Scan for the cell matching the given text and deliver its (X, Y) coordinate at center. 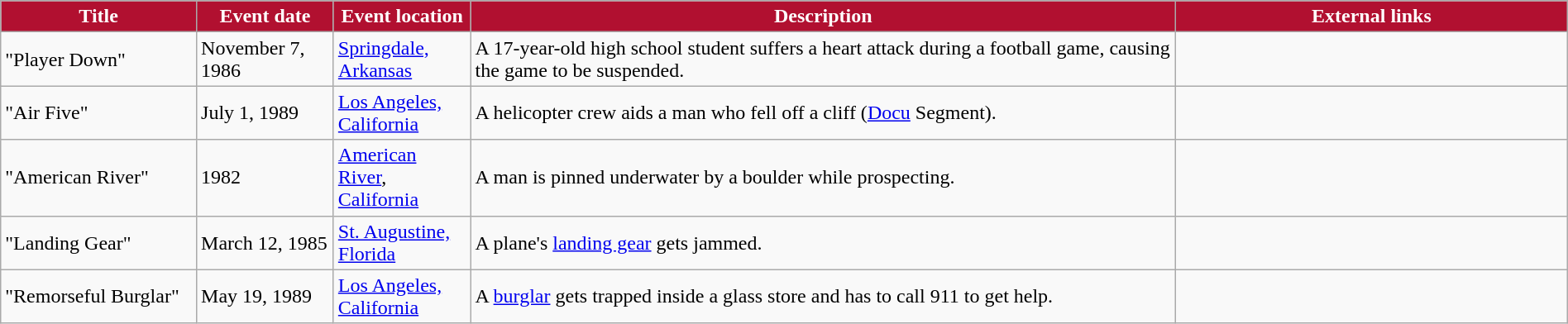
A plane's landing gear gets jammed. (824, 243)
Springdale, Arkansas (402, 60)
Title (99, 17)
"Remorseful Burglar" (99, 296)
External links (1372, 17)
Description (824, 17)
November 7, 1986 (265, 60)
A burglar gets trapped inside a glass store and has to call 911 to get help. (824, 296)
"Player Down" (99, 60)
1982 (265, 178)
"Air Five" (99, 112)
"American River" (99, 178)
Event location (402, 17)
St. Augustine, Florida (402, 243)
May 19, 1989 (265, 296)
A helicopter crew aids a man who fell off a cliff (Docu Segment). (824, 112)
July 1, 1989 (265, 112)
American River, California (402, 178)
A 17-year-old high school student suffers a heart attack during a football game, causing the game to be suspended. (824, 60)
"Landing Gear" (99, 243)
March 12, 1985 (265, 243)
A man is pinned underwater by a boulder while prospecting. (824, 178)
Event date (265, 17)
